Find where the given text appears and provide that cell's center as [X, Y] coordinate. 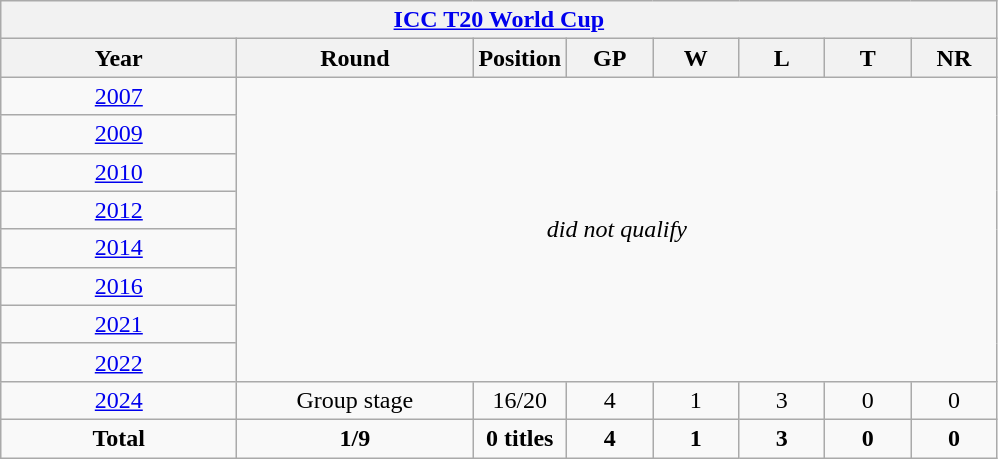
Round [355, 58]
2007 [119, 96]
Year [119, 58]
2024 [119, 400]
16/20 [520, 400]
1/9 [355, 438]
T [868, 58]
2014 [119, 248]
NR [954, 58]
GP [610, 58]
0 titles [520, 438]
2012 [119, 210]
W [696, 58]
ICC T20 World Cup [499, 20]
2021 [119, 324]
2009 [119, 134]
2010 [119, 172]
did not qualify [617, 229]
Group stage [355, 400]
2016 [119, 286]
L [782, 58]
2022 [119, 362]
Position [520, 58]
Total [119, 438]
